Determine the (X, Y) coordinate at the center of the cell enclosing the given text.  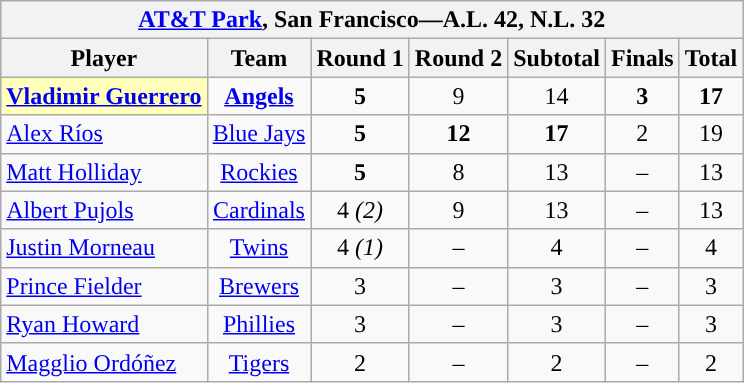
Justin Morneau (104, 248)
AT&T Park, San Francisco—A.L. 42, N.L. 32 (372, 20)
4 (1) (360, 248)
Ryan Howard (104, 324)
Cardinals (259, 210)
Player (104, 58)
Twins (259, 248)
Team (259, 58)
8 (458, 172)
Finals (642, 58)
Albert Pujols (104, 210)
Round 2 (458, 58)
Rockies (259, 172)
Angels (259, 96)
Blue Jays (259, 134)
Brewers (259, 286)
Prince Fielder (104, 286)
4 (2) (360, 210)
14 (557, 96)
Vladimir Guerrero (104, 96)
19 (711, 134)
Total (711, 58)
Matt Holliday (104, 172)
Phillies (259, 324)
Tigers (259, 362)
Subtotal (557, 58)
Alex Ríos (104, 134)
12 (458, 134)
Magglio Ordóñez (104, 362)
Round 1 (360, 58)
